Determine the [x, y] coordinate at the center of the cell enclosing the given text.  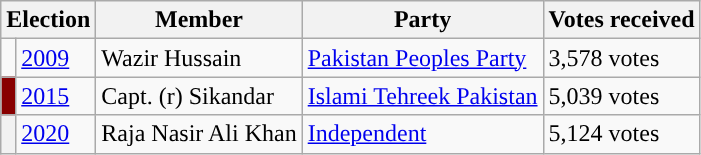
5,039 votes [622, 96]
Votes received [622, 20]
2009 [56, 58]
Pakistan Peoples Party [422, 58]
Wazir Hussain [199, 58]
Independent [422, 134]
Election [48, 20]
Islami Tehreek Pakistan [422, 96]
Capt. (r) Sikandar [199, 96]
Raja Nasir Ali Khan [199, 134]
Member [199, 20]
2015 [56, 96]
Party [422, 20]
2020 [56, 134]
3,578 votes [622, 58]
5,124 votes [622, 134]
